Search for the cell housing the specified text and yield its [x, y] center coordinate. 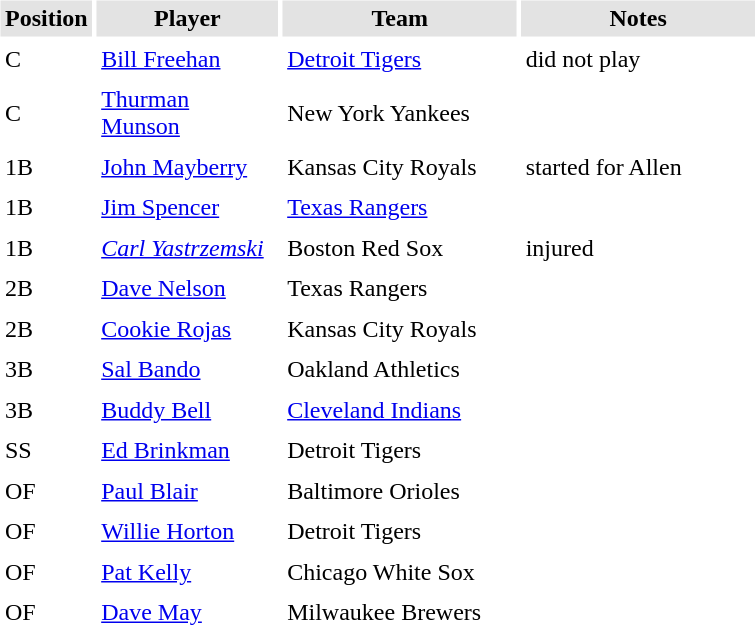
Notes [638, 18]
Sal Bando [188, 370]
Thurman Munson [188, 114]
Cleveland Indians [400, 410]
Boston Red Sox [400, 248]
SS [46, 450]
Pat Kelly [188, 572]
Paul Blair [188, 491]
Position [46, 18]
Ed Brinkman [188, 450]
Team [400, 18]
Baltimore Orioles [400, 491]
New York Yankees [400, 114]
Dave Nelson [188, 288]
Cookie Rojas [188, 329]
started for Allen [638, 167]
Bill Freehan [188, 59]
injured [638, 248]
Buddy Bell [188, 410]
did not play [638, 59]
Oakland Athletics [400, 370]
Player [188, 18]
Jim Spencer [188, 208]
John Mayberry [188, 167]
Chicago White Sox [400, 572]
Willie Horton [188, 532]
Carl Yastrzemski [188, 248]
